For the text-containing cell, return its midpoint in [x, y] coordinate format. 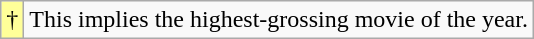
This implies the highest-grossing movie of the year. [279, 20]
† [12, 20]
